Identify which cell holds the provided text, then report its [x, y] central coordinate. 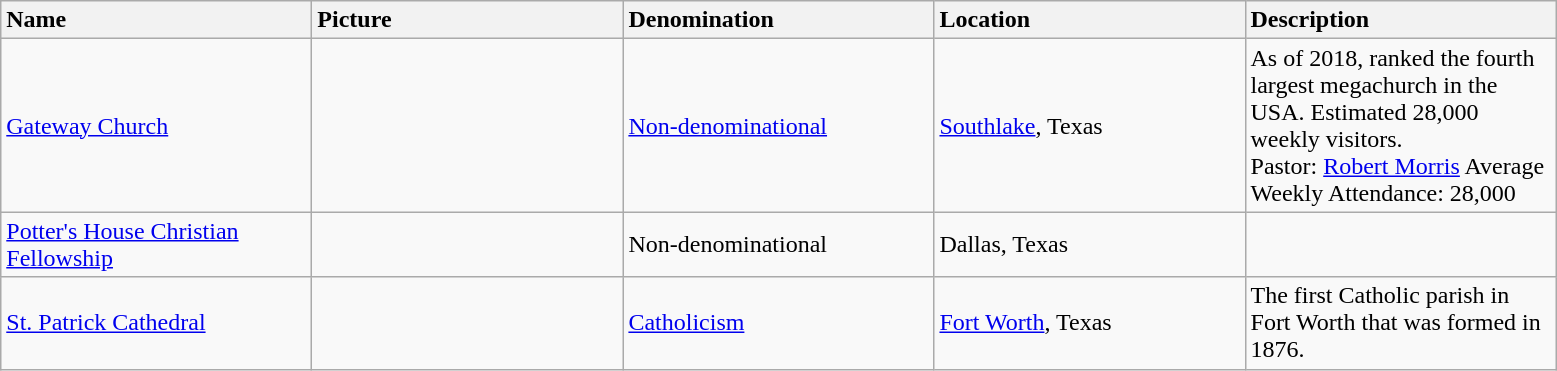
Picture [468, 20]
As of 2018, ranked the fourth largest megachurch in the USA. Estimated 28,000 weekly visitors.Pastor: Robert Morris Average Weekly Attendance: 28,000 [1400, 126]
Description [1400, 20]
The first Catholic parish in Fort Worth that was formed in 1876. [1400, 323]
Gateway Church [156, 126]
Name [156, 20]
Southlake, Texas [1090, 126]
Denomination [778, 20]
Fort Worth, Texas [1090, 323]
Location [1090, 20]
Catholicism [778, 323]
Dallas, Texas [1090, 244]
St. Patrick Cathedral [156, 323]
Potter's House Christian Fellowship [156, 244]
